Extract the (X, Y) coordinate from the center of the cell holding the provided text.  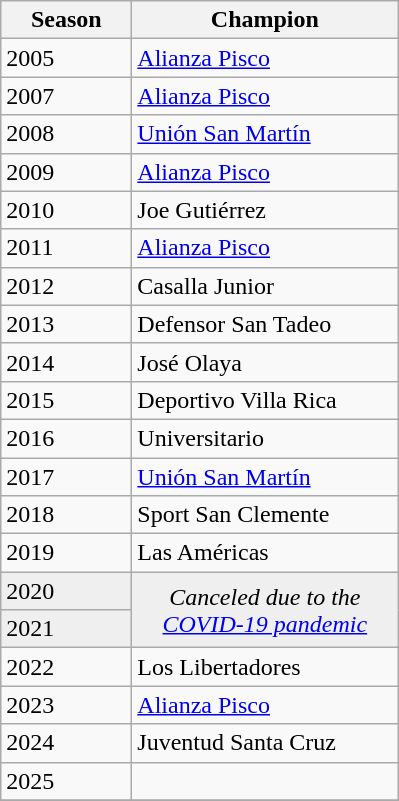
2007 (66, 96)
2019 (66, 553)
Juventud Santa Cruz (265, 743)
Champion (265, 20)
Universitario (265, 438)
2005 (66, 58)
2023 (66, 705)
2008 (66, 134)
2020 (66, 591)
2021 (66, 629)
2025 (66, 781)
2010 (66, 210)
2011 (66, 248)
Los Libertadores (265, 667)
Canceled due to the COVID-19 pandemic (265, 610)
Deportivo Villa Rica (265, 400)
Sport San Clemente (265, 515)
2014 (66, 362)
Las Américas (265, 553)
2009 (66, 172)
José Olaya (265, 362)
Season (66, 20)
Joe Gutiérrez (265, 210)
2013 (66, 324)
2012 (66, 286)
2022 (66, 667)
2016 (66, 438)
2015 (66, 400)
Casalla Junior (265, 286)
2018 (66, 515)
2017 (66, 477)
Defensor San Tadeo (265, 324)
2024 (66, 743)
